For the text-containing cell, return its midpoint in (X, Y) coordinate format. 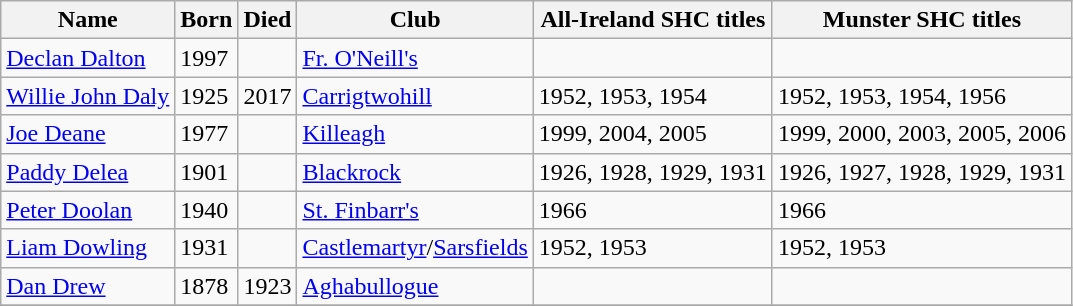
Fr. O'Neill's (415, 58)
1999, 2004, 2005 (652, 134)
Aghabullogue (415, 286)
Name (88, 20)
1999, 2000, 2003, 2005, 2006 (922, 134)
1952, 1953, 1954, 1956 (922, 96)
1901 (206, 172)
1931 (206, 248)
Died (268, 20)
Munster SHC titles (922, 20)
Peter Doolan (88, 210)
2017 (268, 96)
St. Finbarr's (415, 210)
1926, 1927, 1928, 1929, 1931 (922, 172)
1878 (206, 286)
1940 (206, 210)
1997 (206, 58)
Joe Deane (88, 134)
1977 (206, 134)
All-Ireland SHC titles (652, 20)
Blackrock (415, 172)
Liam Dowling (88, 248)
Killeagh (415, 134)
Willie John Daly (88, 96)
Club (415, 20)
Dan Drew (88, 286)
1926, 1928, 1929, 1931 (652, 172)
1923 (268, 286)
Carrigtwohill (415, 96)
Born (206, 20)
Castlemartyr/Sarsfields (415, 248)
Declan Dalton (88, 58)
1952, 1953, 1954 (652, 96)
1925 (206, 96)
Paddy Delea (88, 172)
